Locate the cell with the specified text and output its (X, Y) center coordinate. 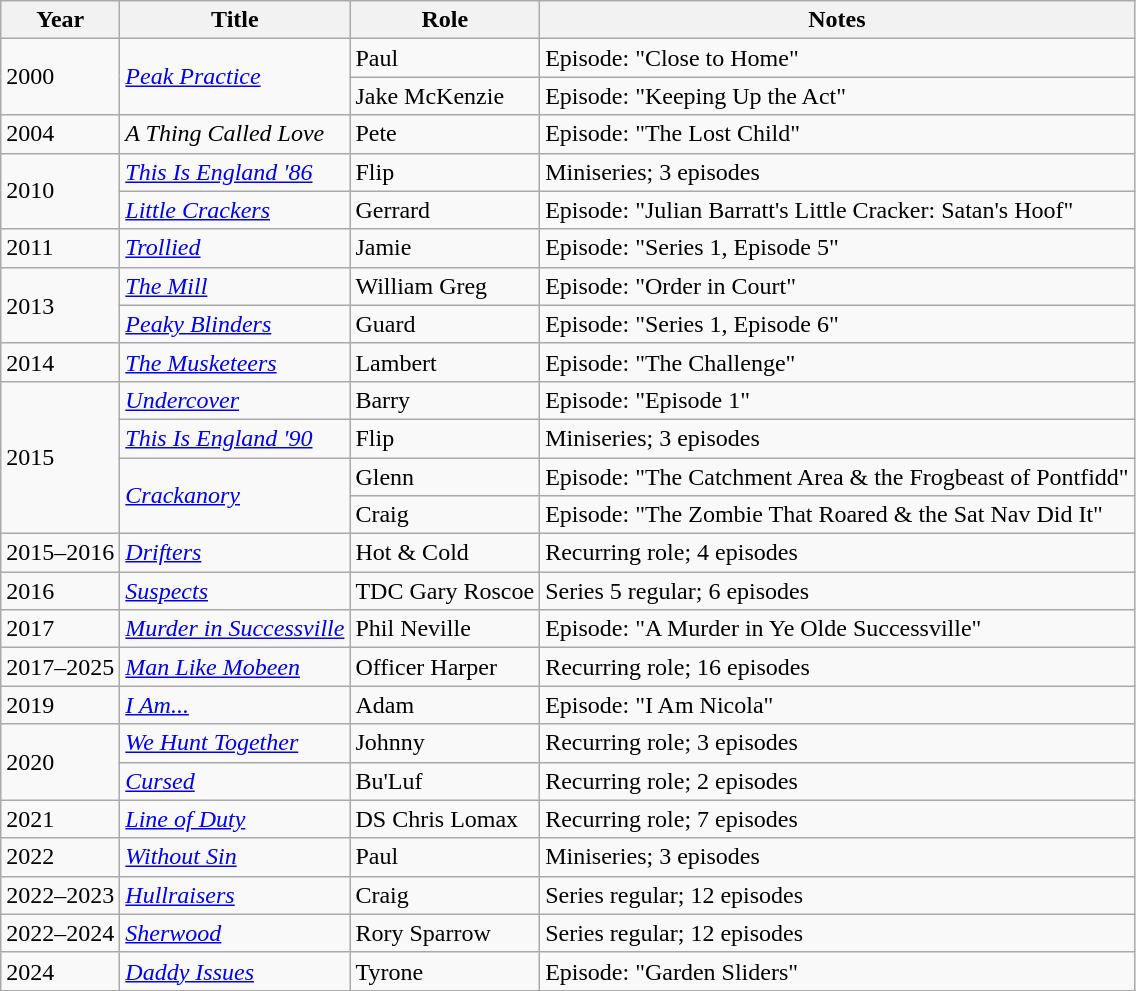
Hot & Cold (445, 553)
Recurring role; 3 episodes (838, 743)
Recurring role; 7 episodes (838, 819)
Trollied (235, 248)
TDC Gary Roscoe (445, 591)
2022–2023 (60, 895)
Without Sin (235, 857)
Suspects (235, 591)
Daddy Issues (235, 971)
Pete (445, 134)
Episode: "Episode 1" (838, 400)
Cursed (235, 781)
DS Chris Lomax (445, 819)
2015–2016 (60, 553)
Tyrone (445, 971)
Adam (445, 705)
The Musketeers (235, 362)
2017 (60, 629)
Glenn (445, 477)
2000 (60, 77)
Officer Harper (445, 667)
2004 (60, 134)
Hullraisers (235, 895)
Undercover (235, 400)
2020 (60, 762)
2024 (60, 971)
Jake McKenzie (445, 96)
Role (445, 20)
Line of Duty (235, 819)
Episode: "I Am Nicola" (838, 705)
Episode: "The Zombie That Roared & the Sat Nav Did It" (838, 515)
2019 (60, 705)
Episode: "Close to Home" (838, 58)
Episode: "Keeping Up the Act" (838, 96)
Episode: "The Lost Child" (838, 134)
2021 (60, 819)
2022–2024 (60, 933)
2017–2025 (60, 667)
William Greg (445, 286)
Notes (838, 20)
Recurring role; 4 episodes (838, 553)
Episode: "Julian Barratt's Little Cracker: Satan's Hoof" (838, 210)
2010 (60, 191)
This Is England '86 (235, 172)
Year (60, 20)
Man Like Mobeen (235, 667)
Drifters (235, 553)
Episode: "The Catchment Area & the Frogbeast of Pontfidd" (838, 477)
This Is England '90 (235, 438)
Johnny (445, 743)
Murder in Successville (235, 629)
2014 (60, 362)
Jamie (445, 248)
Barry (445, 400)
Episode: "The Challenge" (838, 362)
Guard (445, 324)
2011 (60, 248)
2013 (60, 305)
Lambert (445, 362)
2016 (60, 591)
A Thing Called Love (235, 134)
Recurring role; 16 episodes (838, 667)
Title (235, 20)
Peaky Blinders (235, 324)
Crackanory (235, 496)
Episode: "Garden Sliders" (838, 971)
We Hunt Together (235, 743)
Episode: "A Murder in Ye Olde Successville" (838, 629)
Gerrard (445, 210)
Episode: "Series 1, Episode 6" (838, 324)
Peak Practice (235, 77)
Phil Neville (445, 629)
Bu'Luf (445, 781)
Episode: "Order in Court" (838, 286)
Episode: "Series 1, Episode 5" (838, 248)
2022 (60, 857)
Sherwood (235, 933)
Recurring role; 2 episodes (838, 781)
I Am... (235, 705)
The Mill (235, 286)
Rory Sparrow (445, 933)
Little Crackers (235, 210)
2015 (60, 457)
Series 5 regular; 6 episodes (838, 591)
